Provide the (x, y) coordinate of the cell's center where the given text is located.  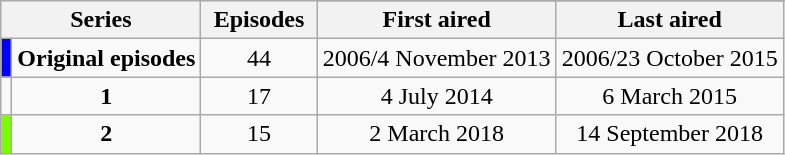
44 (259, 58)
15 (259, 134)
14 September 2018 (670, 134)
2006/4 November 2013 (436, 58)
Last aired (670, 20)
Original episodes (106, 58)
6 March 2015 (670, 96)
4 July 2014 (436, 96)
1 (106, 96)
2006/23 October 2015 (670, 58)
2 March 2018 (436, 134)
First aired (436, 20)
Series (101, 20)
2 (106, 134)
17 (259, 96)
Episodes (259, 20)
